Pinpoint the cell where the given text exists, returning its [X, Y] midpoint coordinate. 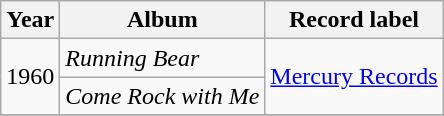
Album [162, 20]
1960 [30, 77]
Record label [354, 20]
Year [30, 20]
Come Rock with Me [162, 96]
Mercury Records [354, 77]
Running Bear [162, 58]
